Provide the (x, y) coordinate of the cell's center where the given text is located.  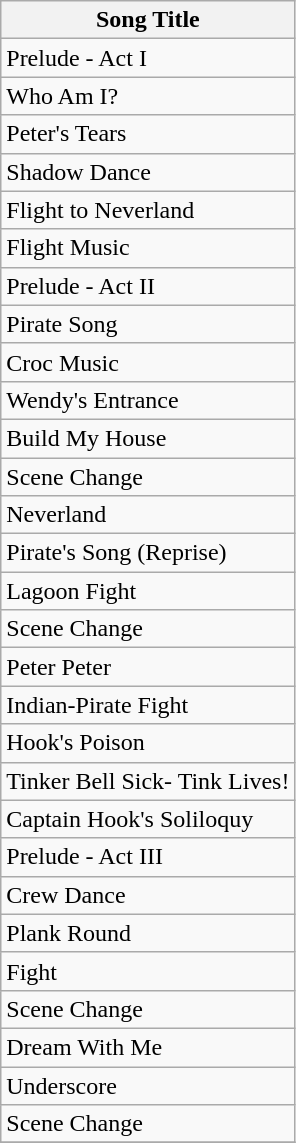
Shadow Dance (148, 172)
Prelude - Act III (148, 857)
Who Am I? (148, 96)
Prelude - Act II (148, 286)
Indian-Pirate Fight (148, 705)
Fight (148, 971)
Wendy's Entrance (148, 400)
Plank Round (148, 933)
Song Title (148, 20)
Pirate's Song (Reprise) (148, 553)
Pirate Song (148, 324)
Tinker Bell Sick- Tink Lives! (148, 781)
Flight to Neverland (148, 210)
Lagoon Fight (148, 591)
Prelude - Act I (148, 58)
Peter Peter (148, 667)
Flight Music (148, 248)
Neverland (148, 515)
Peter's Tears (148, 134)
Croc Music (148, 362)
Crew Dance (148, 895)
Hook's Poison (148, 743)
Underscore (148, 1085)
Build My House (148, 438)
Captain Hook's Soliloquy (148, 819)
Dream With Me (148, 1047)
